Detect which cell encompasses the target text, then output its (x, y) center coordinate. 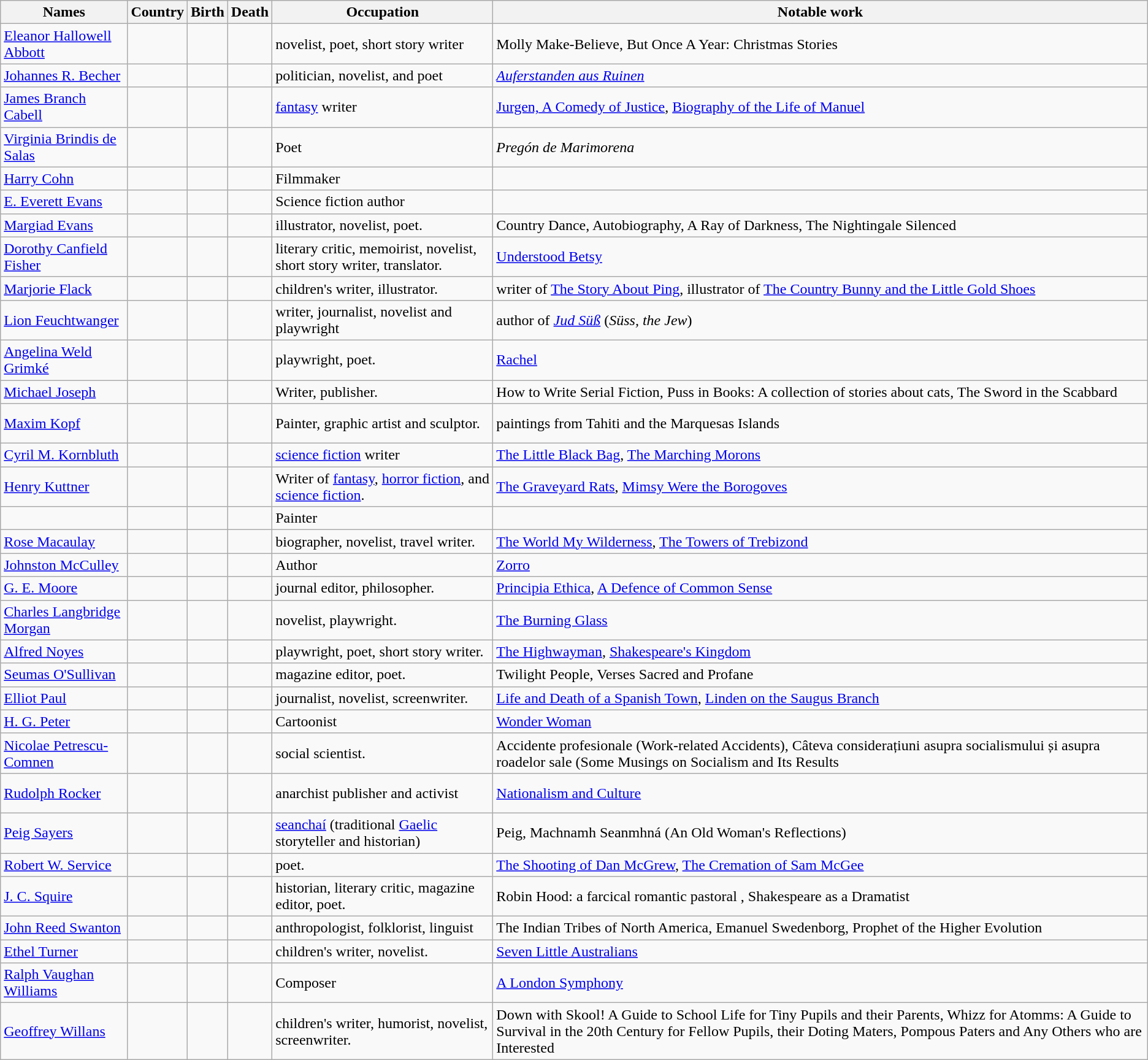
novelist, playwright. (383, 620)
Cyril M. Kornbluth (64, 455)
Michael Joseph (64, 392)
children's writer, novelist. (383, 951)
Margiad Evans (64, 225)
magazine editor, poet. (383, 675)
Geoffrey Willans (64, 1031)
Angelina Weld Grimké (64, 359)
Country Dance, Autobiography, A Ray of Darkness, The Nightingale Silenced (821, 225)
Marjorie Flack (64, 288)
anarchist publisher and activist (383, 793)
Molly Make-Believe, But Once A Year: Christmas Stories (821, 44)
The World My Wilderness, The Towers of Trebizond (821, 542)
paintings from Tahiti and the Marquesas Islands (821, 423)
Seven Little Australians (821, 951)
Author (383, 565)
journalist, novelist, screenwriter. (383, 698)
J. C. Squire (64, 897)
Birth (208, 12)
Ralph Vaughan Williams (64, 983)
Zorro (821, 565)
Filmmaker (383, 179)
Painter (383, 518)
Rachel (821, 359)
children's writer, humorist, novelist, screenwriter. (383, 1031)
novelist, poet, short story writer (383, 44)
Robin Hood: a farcical romantic pastoral , Shakespeare as a Dramatist (821, 897)
playwright, poet, short story writer. (383, 651)
children's writer, illustrator. (383, 288)
playwright, poet. (383, 359)
biographer, novelist, travel writer. (383, 542)
politician, novelist, and poet (383, 75)
anthropologist, folklorist, linguist (383, 928)
Auferstanden aus Ruinen (821, 75)
Pregón de Marimorena (821, 147)
social scientist. (383, 753)
Science fiction author (383, 202)
Henry Kuttner (64, 487)
Nicolae Petrescu-Comnen (64, 753)
The Little Black Bag, The Marching Morons (821, 455)
The Shooting of Dan McGrew, The Cremation of Sam McGee (821, 864)
Death (250, 12)
Alfred Noyes (64, 651)
Life and Death of a Spanish Town, Linden on the Saugus Branch (821, 698)
seanchaí (traditional Gaelic storyteller and historian) (383, 833)
John Reed Swanton (64, 928)
Composer (383, 983)
Writer of fantasy, horror fiction, and science fiction. (383, 487)
Peig Sayers (64, 833)
Poet (383, 147)
Rose Macaulay (64, 542)
H. G. Peter (64, 721)
Johannes R. Becher (64, 75)
author of Jud Süß (Süss, the Jew) (821, 320)
Principia Ethica, A Defence of Common Sense (821, 588)
Virginia Brindis de Salas (64, 147)
A London Symphony (821, 983)
Ethel Turner (64, 951)
The Highwayman, Shakespeare's Kingdom (821, 651)
Notable work (821, 12)
Country (158, 12)
E. Everett Evans (64, 202)
Seumas O'Sullivan (64, 675)
Peig, Machnamh Seanmhná (An Old Woman's Reflections) (821, 833)
Jurgen, A Comedy of Justice, Biography of the Life of Manuel (821, 107)
Painter, graphic artist and sculptor. (383, 423)
Understood Betsy (821, 256)
Writer, publisher. (383, 392)
The Indian Tribes of North America, Emanuel Swedenborg, Prophet of the Higher Evolution (821, 928)
Robert W. Service (64, 864)
Names (64, 12)
literary critic, memoirist, novelist, short story writer, translator. (383, 256)
poet. (383, 864)
Dorothy Canfield Fisher (64, 256)
The Burning Glass (821, 620)
Lion Feuchtwanger (64, 320)
Rudolph Rocker (64, 793)
How to Write Serial Fiction, Puss in Books: A collection of stories about cats, The Sword in the Scabbard (821, 392)
Johnston McCulley (64, 565)
Elliot Paul (64, 698)
Nationalism and Culture (821, 793)
Eleanor Hallowell Abbott (64, 44)
illustrator, novelist, poet. (383, 225)
G. E. Moore (64, 588)
writer, journalist, novelist and playwright (383, 320)
fantasy writer (383, 107)
historian, literary critic, magazine editor, poet. (383, 897)
Occupation (383, 12)
Cartoonist (383, 721)
science fiction writer (383, 455)
James Branch Cabell (64, 107)
Maxim Kopf (64, 423)
Wonder Woman (821, 721)
Twilight People, Verses Sacred and Profane (821, 675)
Harry Cohn (64, 179)
writer of The Story About Ping, illustrator of The Country Bunny and the Little Gold Shoes (821, 288)
Charles Langbridge Morgan (64, 620)
The Graveyard Rats, Mimsy Were the Borogoves (821, 487)
journal editor, philosopher. (383, 588)
